Extract the [X, Y] coordinate from the center of the cell holding the provided text.  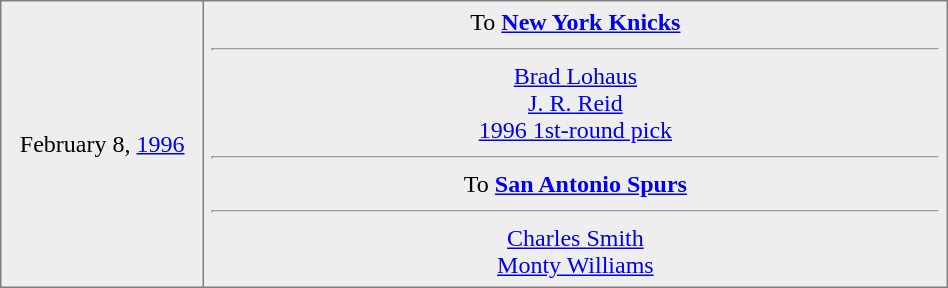
February 8, 1996 [102, 144]
To New York KnicksBrad LohausJ. R. Reid1996 1st-round pickTo San Antonio SpursCharles SmithMonty Williams [576, 144]
